Return [X, Y] of the center of cell containing provided text 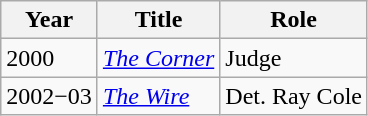
2000 [50, 58]
Det. Ray Cole [294, 96]
Year [50, 20]
The Corner [158, 58]
Judge [294, 58]
2002−03 [50, 96]
Role [294, 20]
The Wire [158, 96]
Title [158, 20]
